Output the (X, Y) coordinate of the center of the cell containing the given text.  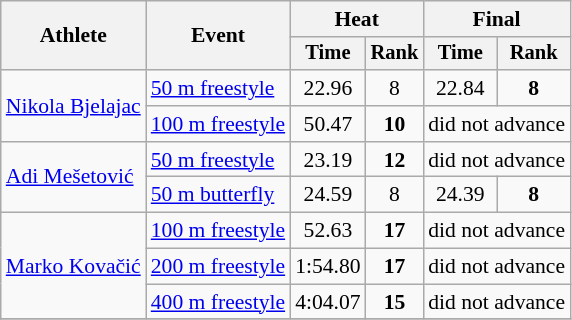
10 (395, 124)
Nikola Bjelajac (74, 106)
4:04.07 (328, 302)
22.84 (460, 88)
52.63 (328, 231)
15 (395, 302)
50 m butterfly (218, 195)
Athlete (74, 36)
50.47 (328, 124)
400 m freestyle (218, 302)
Marko Kovačić (74, 266)
24.59 (328, 195)
Heat (356, 19)
Event (218, 36)
Final (496, 19)
22.96 (328, 88)
200 m freestyle (218, 267)
24.39 (460, 195)
12 (395, 160)
23.19 (328, 160)
1:54.80 (328, 267)
Adi Mešetović (74, 178)
